Pinpoint the cell where the given text exists, returning its [X, Y] midpoint coordinate. 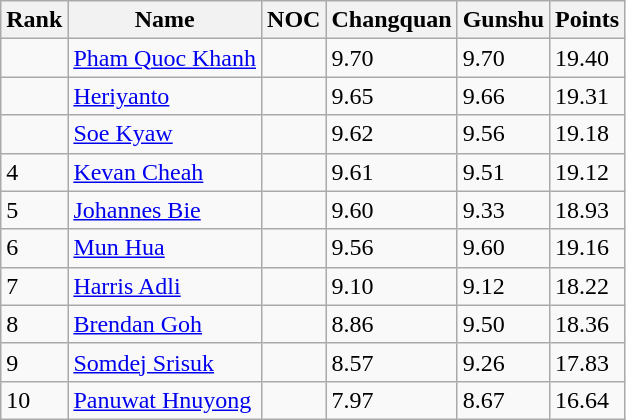
19.18 [588, 134]
4 [34, 172]
Johannes Bie [165, 210]
Somdej Srisuk [165, 362]
9.26 [503, 362]
8.57 [392, 362]
8.67 [503, 400]
Name [165, 20]
9.61 [392, 172]
9.33 [503, 210]
Rank [34, 20]
9.65 [392, 96]
9.12 [503, 286]
Brendan Goh [165, 324]
Mun Hua [165, 248]
9.62 [392, 134]
Harris Adli [165, 286]
6 [34, 248]
8.86 [392, 324]
Panuwat Hnuyong [165, 400]
9.10 [392, 286]
9.50 [503, 324]
16.64 [588, 400]
18.36 [588, 324]
Gunshu [503, 20]
Soe Kyaw [165, 134]
7 [34, 286]
Kevan Cheah [165, 172]
10 [34, 400]
Pham Quoc Khanh [165, 58]
17.83 [588, 362]
9 [34, 362]
Heriyanto [165, 96]
9.66 [503, 96]
18.93 [588, 210]
8 [34, 324]
19.12 [588, 172]
19.16 [588, 248]
9.51 [503, 172]
5 [34, 210]
Changquan [392, 20]
19.31 [588, 96]
7.97 [392, 400]
18.22 [588, 286]
NOC [294, 20]
Points [588, 20]
19.40 [588, 58]
